Return the (X, Y) coordinate for the center point of the cell that contains the specified text.  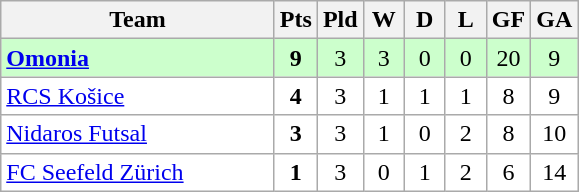
6 (508, 172)
W (384, 20)
RCS Košice (138, 96)
FC Seefeld Zürich (138, 172)
GA (554, 20)
4 (296, 96)
20 (508, 58)
GF (508, 20)
D (424, 20)
10 (554, 134)
Omonia (138, 58)
L (466, 20)
Pld (340, 20)
Nidaros Futsal (138, 134)
Team (138, 20)
14 (554, 172)
Pts (296, 20)
